Identify which cell holds the provided text, then report its (x, y) central coordinate. 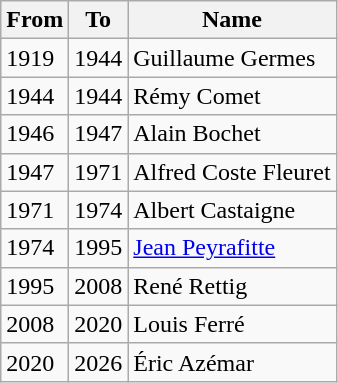
Jean Peyrafitte (232, 248)
From (35, 20)
René Rettig (232, 286)
Éric Azémar (232, 362)
Alain Bochet (232, 134)
To (98, 20)
Louis Ferré (232, 324)
1919 (35, 58)
Rémy Comet (232, 96)
Alfred Coste Fleuret (232, 172)
2026 (98, 362)
Albert Castaigne (232, 210)
Guillaume Germes (232, 58)
Name (232, 20)
1946 (35, 134)
